Search for the cell housing the specified text and yield its [x, y] center coordinate. 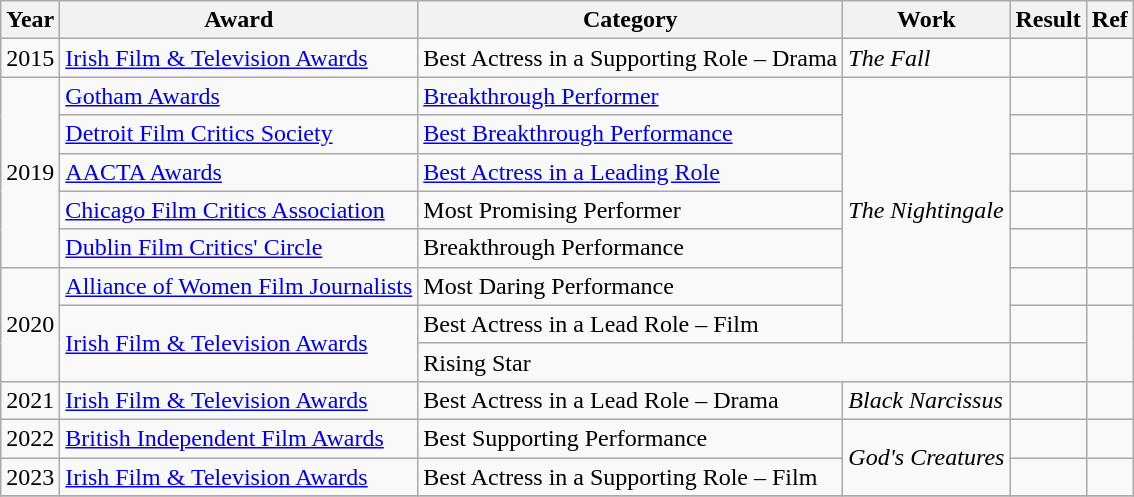
Detroit Film Critics Society [239, 134]
Best Actress in a Supporting Role – Drama [630, 58]
Most Daring Performance [630, 286]
2015 [30, 58]
The Nightingale [926, 210]
Result [1048, 20]
Alliance of Women Film Journalists [239, 286]
2019 [30, 172]
2023 [30, 477]
British Independent Film Awards [239, 438]
AACTA Awards [239, 172]
Breakthrough Performer [630, 96]
Ref [1110, 20]
2021 [30, 400]
God's Creatures [926, 457]
Chicago Film Critics Association [239, 210]
Rising Star [714, 362]
Most Promising Performer [630, 210]
Work [926, 20]
Best Actress in a Supporting Role – Film [630, 477]
Dublin Film Critics' Circle [239, 248]
The Fall [926, 58]
Best Breakthrough Performance [630, 134]
Best Actress in a Lead Role – Film [630, 324]
Year [30, 20]
Award [239, 20]
2022 [30, 438]
Black Narcissus [926, 400]
Best Actress in a Leading Role [630, 172]
Best Actress in a Lead Role – Drama [630, 400]
Gotham Awards [239, 96]
Best Supporting Performance [630, 438]
Breakthrough Performance [630, 248]
Category [630, 20]
2020 [30, 324]
